Pinpoint the cell where the given text exists, returning its [X, Y] midpoint coordinate. 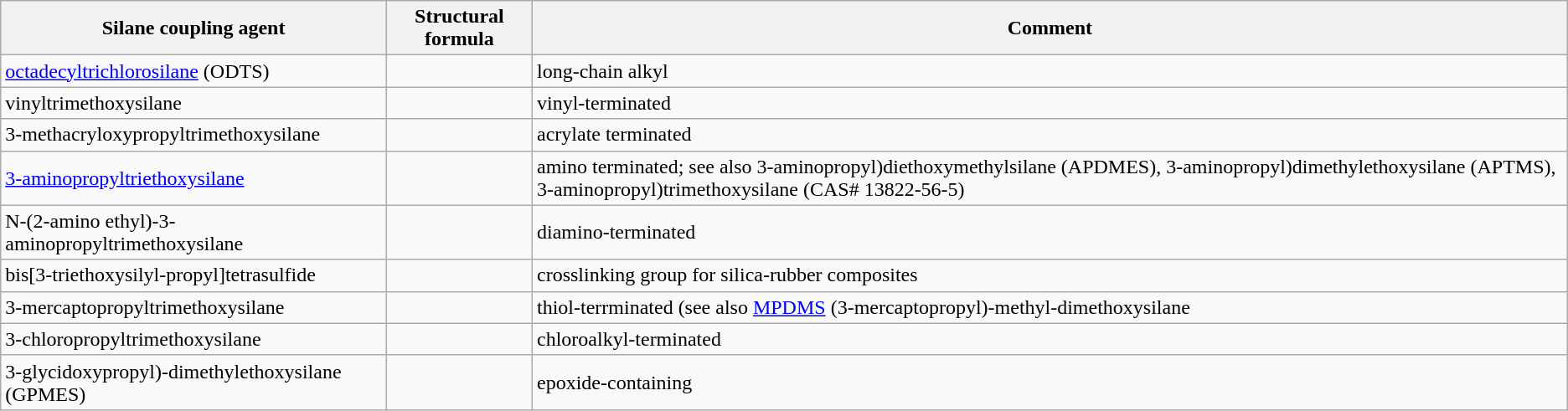
3-mercaptopropyltrimethoxysilane [194, 307]
vinyl-terminated [1050, 103]
vinyltrimethoxysilane [194, 103]
bis[3-triethoxysilyl-propyl]tetrasulfide [194, 275]
3-chloropropyltrimethoxysilane [194, 339]
long-chain alkyl [1050, 71]
crosslinking group for silica-rubber composites [1050, 275]
3-glycidoxypropyl)-dimethylethoxysilane (GPMES) [194, 382]
3-aminopropyltriethoxysilane [194, 177]
acrylate terminated [1050, 135]
Silane coupling agent [194, 28]
Comment [1050, 28]
Structural formula [459, 28]
epoxide-containing [1050, 382]
octadecyltrichlorosilane (ODTS) [194, 71]
3-methacryloxypropyltrimethoxysilane [194, 135]
N-(2-amino ethyl)-3-aminopropyltrimethoxysilane [194, 233]
diamino-terminated [1050, 233]
chloroalkyl-terminated [1050, 339]
thiol-terrminated (see also MPDMS (3-mercaptopropyl)-methyl-dimethoxysilane [1050, 307]
